From the cell containing the given text, extract its center point as (x, y) coordinate. 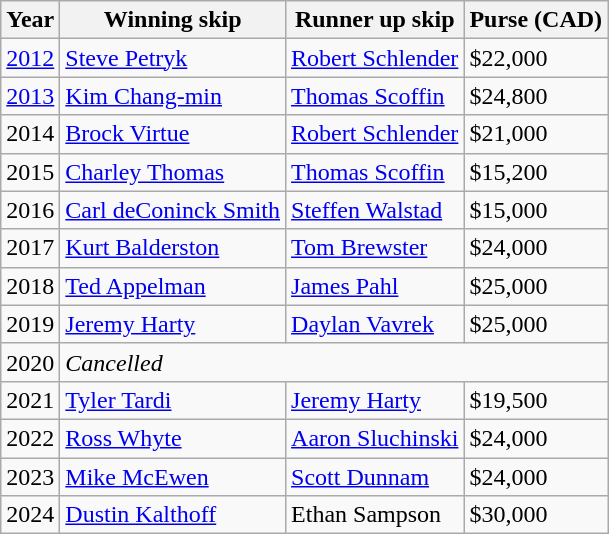
Steffen Walstad (375, 210)
Tom Brewster (375, 248)
$15,200 (536, 172)
2018 (30, 286)
Ethan Sampson (375, 515)
$30,000 (536, 515)
2021 (30, 400)
Runner up skip (375, 20)
2017 (30, 248)
$15,000 (536, 210)
Aaron Sluchinski (375, 438)
$22,000 (536, 58)
$24,800 (536, 96)
Carl deConinck Smith (173, 210)
Kurt Balderston (173, 248)
2015 (30, 172)
Charley Thomas (173, 172)
Year (30, 20)
$19,500 (536, 400)
Purse (CAD) (536, 20)
Scott Dunnam (375, 477)
2012 (30, 58)
Winning skip (173, 20)
Cancelled (334, 362)
Ted Appelman (173, 286)
2013 (30, 96)
2019 (30, 324)
James Pahl (375, 286)
2014 (30, 134)
Brock Virtue (173, 134)
Kim Chang-min (173, 96)
Ross Whyte (173, 438)
Tyler Tardi (173, 400)
2024 (30, 515)
2023 (30, 477)
2020 (30, 362)
2016 (30, 210)
Mike McEwen (173, 477)
Steve Petryk (173, 58)
2022 (30, 438)
Daylan Vavrek (375, 324)
Dustin Kalthoff (173, 515)
$21,000 (536, 134)
